Pinpoint the cell where the given text exists, returning its (X, Y) midpoint coordinate. 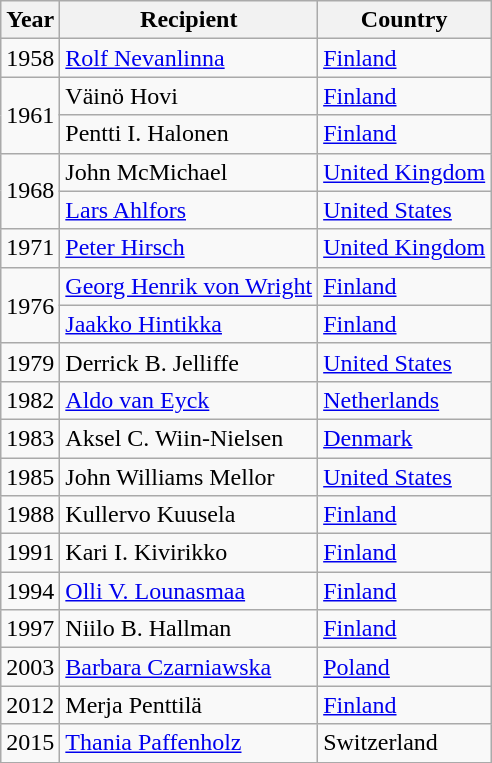
1982 (30, 400)
1976 (30, 305)
1988 (30, 515)
1997 (30, 629)
Olli V. Lounasmaa (189, 591)
Poland (404, 667)
John Williams Mellor (189, 477)
Netherlands (404, 400)
Georg Henrik von Wright (189, 286)
Barbara Czarniawska (189, 667)
1983 (30, 438)
2015 (30, 743)
John McMichael (189, 172)
Merja Penttilä (189, 705)
Pentti I. Halonen (189, 134)
Recipient (189, 20)
Derrick B. Jelliffe (189, 362)
Switzerland (404, 743)
1991 (30, 553)
1968 (30, 191)
1994 (30, 591)
Year (30, 20)
Denmark (404, 438)
Niilo B. Hallman (189, 629)
Väinö Hovi (189, 96)
1985 (30, 477)
1958 (30, 58)
Jaakko Hintikka (189, 324)
Kari I. Kivirikko (189, 553)
2012 (30, 705)
2003 (30, 667)
Aldo van Eyck (189, 400)
Kullervo Kuusela (189, 515)
1979 (30, 362)
1971 (30, 248)
Aksel C. Wiin-Nielsen (189, 438)
Country (404, 20)
1961 (30, 115)
Lars Ahlfors (189, 210)
Rolf Nevanlinna (189, 58)
Peter Hirsch (189, 248)
Thania Paffenholz (189, 743)
